Determine the (x, y) coordinate at the center of the cell enclosing the given text.  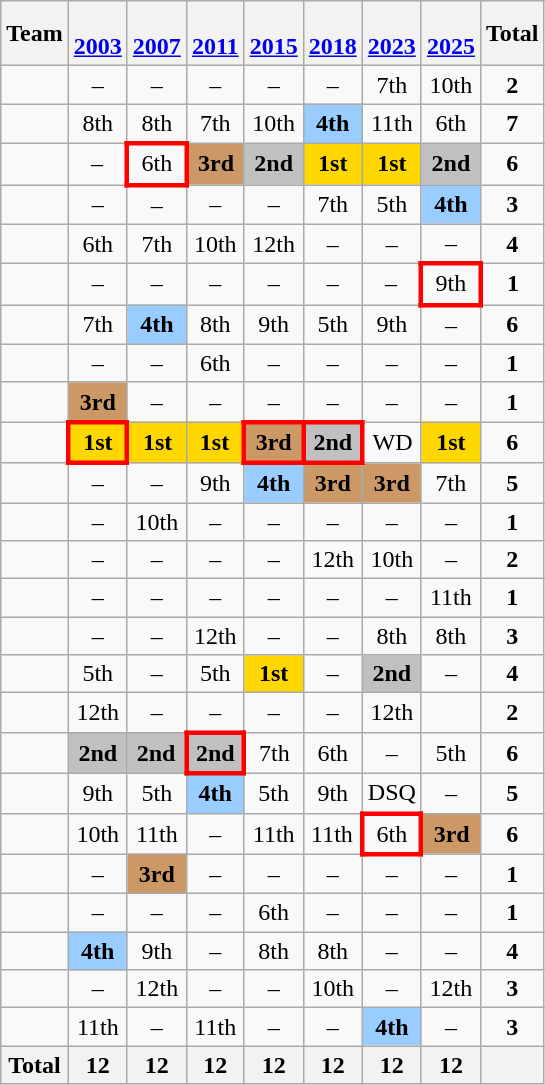
2015 (274, 34)
2007 (156, 34)
7 (512, 124)
2025 (450, 34)
2003 (98, 34)
2023 (392, 34)
DSQ (392, 793)
Team (35, 34)
2011 (215, 34)
WD (392, 442)
2018 (332, 34)
